Search for the cell housing the specified text and yield its (x, y) center coordinate. 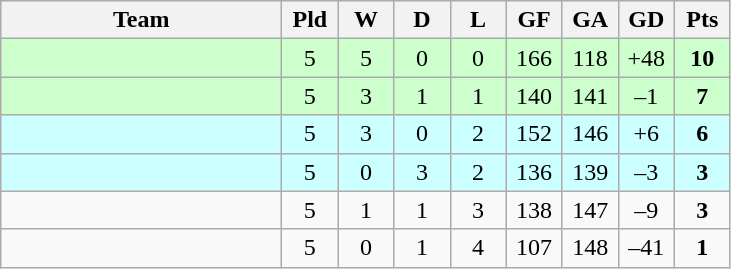
L (478, 20)
Team (142, 20)
138 (534, 210)
118 (590, 58)
GF (534, 20)
–1 (646, 96)
141 (590, 96)
166 (534, 58)
10 (702, 58)
–41 (646, 248)
–3 (646, 172)
–9 (646, 210)
D (422, 20)
147 (590, 210)
139 (590, 172)
146 (590, 134)
4 (478, 248)
7 (702, 96)
GD (646, 20)
140 (534, 96)
W (366, 20)
152 (534, 134)
+48 (646, 58)
Pld (310, 20)
GA (590, 20)
136 (534, 172)
+6 (646, 134)
148 (590, 248)
107 (534, 248)
Pts (702, 20)
6 (702, 134)
